For the text-containing cell, return its midpoint in [x, y] coordinate format. 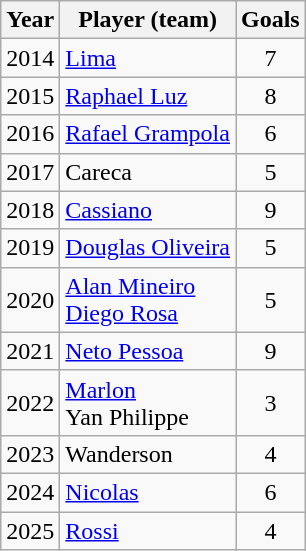
2016 [30, 134]
Douglas Oliveira [148, 248]
2017 [30, 172]
2019 [30, 248]
7 [271, 58]
Goals [271, 20]
Rafael Grampola [148, 134]
Neto Pessoa [148, 351]
Raphael Luz [148, 96]
2021 [30, 351]
8 [271, 96]
Player (team) [148, 20]
Year [30, 20]
Careca [148, 172]
2023 [30, 454]
3 [271, 402]
Alan Mineiro Diego Rosa [148, 300]
2020 [30, 300]
2025 [30, 531]
2015 [30, 96]
Cassiano [148, 210]
2022 [30, 402]
2018 [30, 210]
Nicolas [148, 492]
Marlon Yan Philippe [148, 402]
2014 [30, 58]
Rossi [148, 531]
Lima [148, 58]
2024 [30, 492]
Wanderson [148, 454]
